Provide the (X, Y) coordinate of the cell's center where the given text is located.  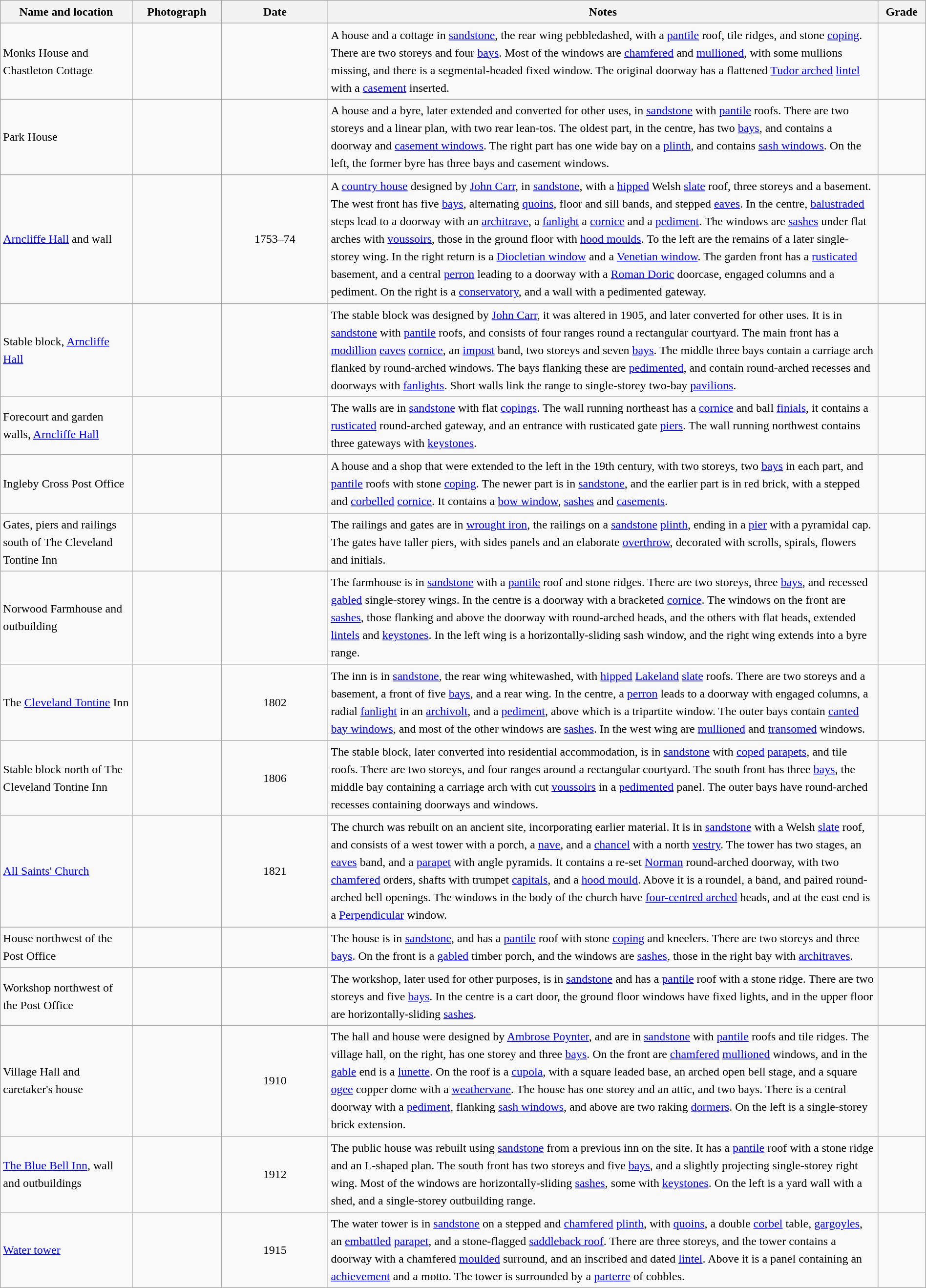
1915 (275, 1250)
1821 (275, 871)
The Blue Bell Inn, wall and outbuildings (66, 1174)
Ingleby Cross Post Office (66, 484)
Water tower (66, 1250)
Stable block north of The Cleveland Tontine Inn (66, 778)
Monks House and Chastleton Cottage (66, 62)
Notes (603, 12)
1806 (275, 778)
Photograph (177, 12)
Workshop northwest of the Post Office (66, 996)
Park House (66, 137)
1753–74 (275, 239)
All Saints' Church (66, 871)
Village Hall and caretaker's house (66, 1081)
1910 (275, 1081)
1802 (275, 702)
1912 (275, 1174)
The Cleveland Tontine Inn (66, 702)
Arncliffe Hall and wall (66, 239)
Grade (902, 12)
Gates, piers and railings south of The Cleveland Tontine Inn (66, 542)
Date (275, 12)
Forecourt and garden walls, Arncliffe Hall (66, 426)
House northwest of the Post Office (66, 948)
Stable block, Arncliffe Hall (66, 350)
Name and location (66, 12)
Norwood Farmhouse and outbuilding (66, 617)
